Determine the (X, Y) coordinate at the center of the cell enclosing the given text.  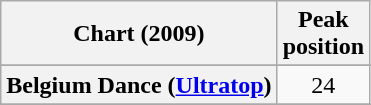
Peakposition (323, 34)
Chart (2009) (139, 34)
Belgium Dance (Ultratop) (139, 85)
24 (323, 85)
